Return (x, y) of the center of cell containing provided text 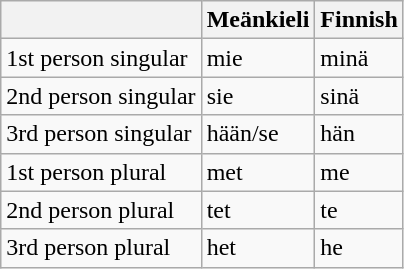
2nd person plural (101, 210)
sinä (359, 96)
1st person plural (101, 172)
3rd person singular (101, 134)
me (359, 172)
sie (258, 96)
Finnish (359, 20)
mie (258, 58)
3rd person plural (101, 248)
het (258, 248)
minä (359, 58)
he (359, 248)
2nd person singular (101, 96)
Meänkieli (258, 20)
met (258, 172)
hän (359, 134)
hään/se (258, 134)
1st person singular (101, 58)
tet (258, 210)
te (359, 210)
